Locate the cell with the specified text and output its (x, y) center coordinate. 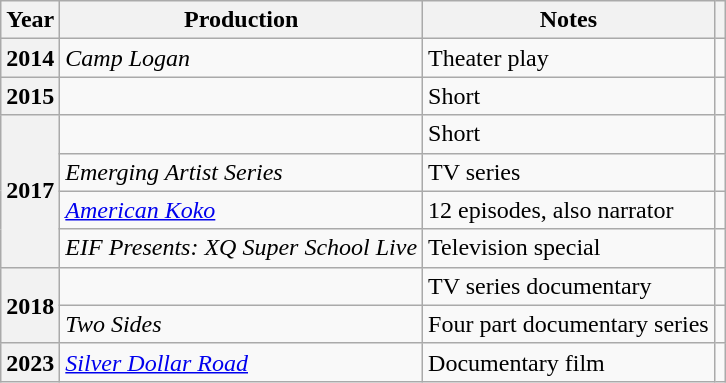
Notes (569, 20)
Documentary film (569, 362)
Television special (569, 248)
Year (30, 20)
TV series (569, 172)
2023 (30, 362)
2014 (30, 58)
Four part documentary series (569, 324)
Emerging Artist Series (242, 172)
12 episodes, also narrator (569, 210)
2018 (30, 305)
Two Sides (242, 324)
Silver Dollar Road (242, 362)
Theater play (569, 58)
2017 (30, 191)
TV series documentary (569, 286)
EIF Presents: XQ Super School Live (242, 248)
2015 (30, 96)
Production (242, 20)
American Koko (242, 210)
Camp Logan (242, 58)
